Identify which cell holds the provided text, then report its (X, Y) central coordinate. 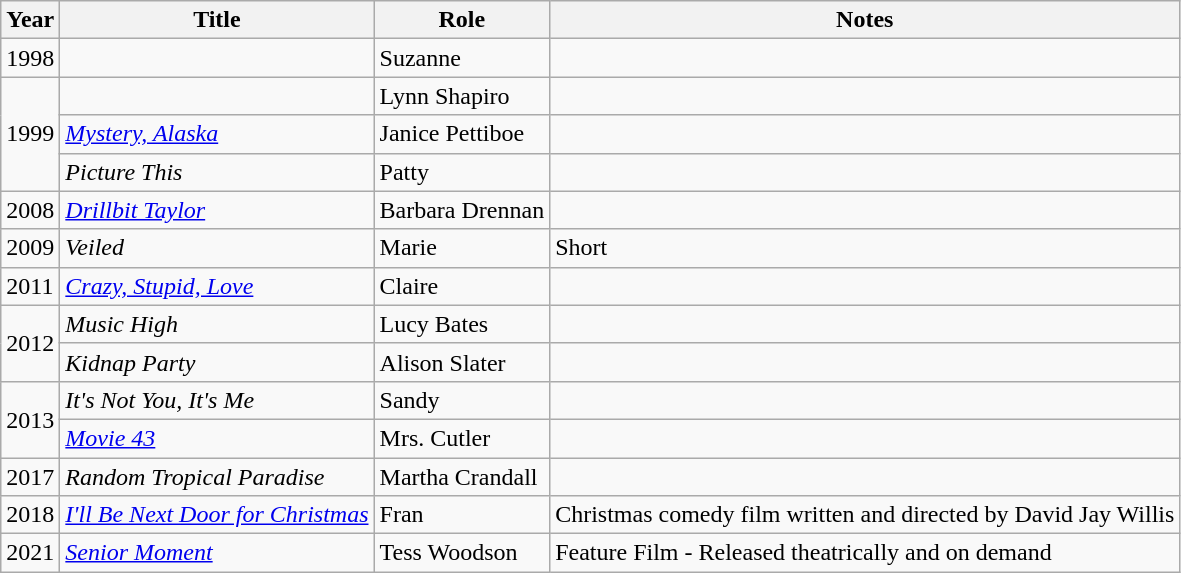
2021 (30, 553)
Mystery, Alaska (217, 134)
Fran (462, 515)
Feature Film - Released theatrically and on demand (865, 553)
Tess Woodson (462, 553)
Sandy (462, 400)
Barbara Drennan (462, 210)
Suzanne (462, 58)
Mrs. Cutler (462, 438)
Christmas comedy film written and directed by David Jay Willis (865, 515)
Janice Pettiboe (462, 134)
Movie 43 (217, 438)
I'll Be Next Door for Christmas (217, 515)
2008 (30, 210)
Senior Moment (217, 553)
Picture This (217, 172)
1999 (30, 134)
2012 (30, 343)
Kidnap Party (217, 362)
2009 (30, 248)
Marie (462, 248)
It's Not You, It's Me (217, 400)
Year (30, 20)
1998 (30, 58)
Martha Crandall (462, 477)
Crazy, Stupid, Love (217, 286)
Lynn Shapiro (462, 96)
2013 (30, 419)
Claire (462, 286)
Notes (865, 20)
Random Tropical Paradise (217, 477)
2017 (30, 477)
Title (217, 20)
Lucy Bates (462, 324)
Music High (217, 324)
Veiled (217, 248)
Alison Slater (462, 362)
Role (462, 20)
Drillbit Taylor (217, 210)
2011 (30, 286)
2018 (30, 515)
Patty (462, 172)
Short (865, 248)
